Scan for the cell matching the given text and deliver its (x, y) coordinate at center. 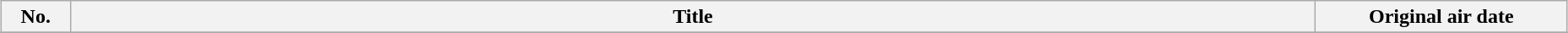
No. (35, 17)
Title (693, 17)
Original air date (1441, 17)
